Extract the [X, Y] coordinate from the center of the cell holding the provided text.  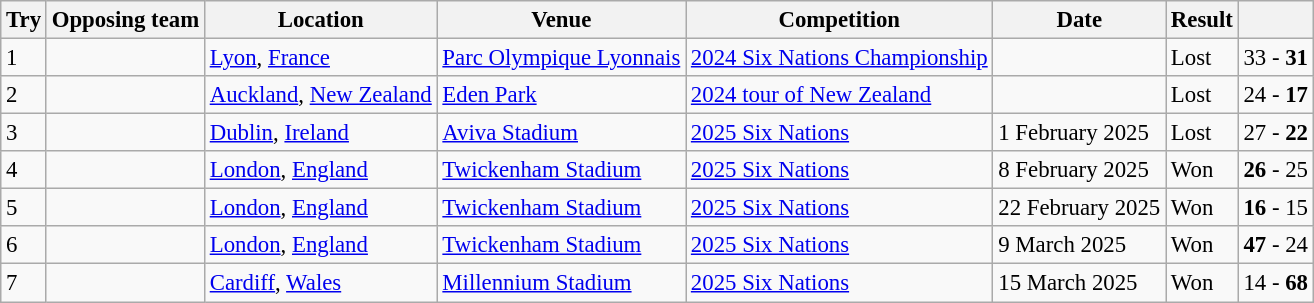
Date [1080, 20]
15 March 2025 [1080, 283]
47 - 24 [1276, 245]
3 [24, 133]
Try [24, 20]
2024 tour of New Zealand [840, 95]
4 [24, 170]
33 - 31 [1276, 58]
7 [24, 283]
9 March 2025 [1080, 245]
1 February 2025 [1080, 133]
22 February 2025 [1080, 208]
Competition [840, 20]
14 - 68 [1276, 283]
Eden Park [562, 95]
Auckland, New Zealand [320, 95]
2 [24, 95]
Parc Olympique Lyonnais [562, 58]
Opposing team [125, 20]
8 February 2025 [1080, 170]
16 - 15 [1276, 208]
26 - 25 [1276, 170]
Venue [562, 20]
27 - 22 [1276, 133]
Lyon, France [320, 58]
Location [320, 20]
2024 Six Nations Championship [840, 58]
Millennium Stadium [562, 283]
Dublin, Ireland [320, 133]
6 [24, 245]
Aviva Stadium [562, 133]
5 [24, 208]
1 [24, 58]
24 - 17 [1276, 95]
Cardiff, Wales [320, 283]
Result [1202, 20]
